From the cell containing the given text, extract its center point as (X, Y) coordinate. 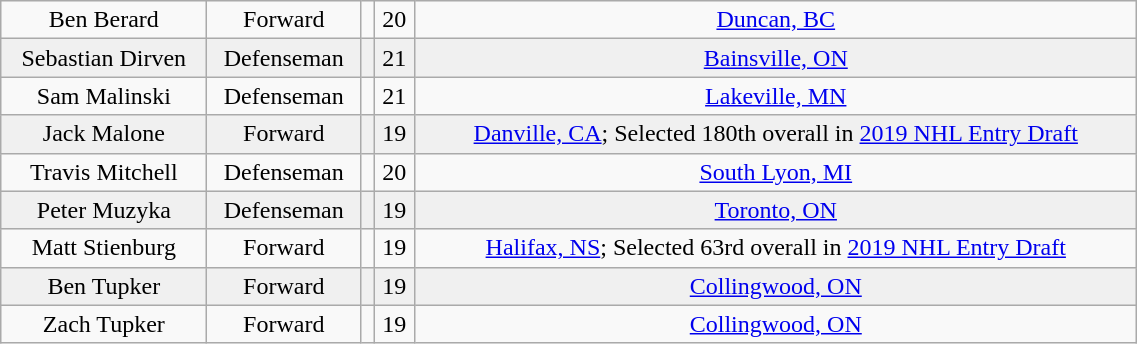
Sam Malinski (104, 96)
Toronto, ON (776, 210)
South Lyon, MI (776, 172)
Ben Berard (104, 20)
Lakeville, MN (776, 96)
Travis Mitchell (104, 172)
Bainsville, ON (776, 58)
Halifax, NS; Selected 63rd overall in 2019 NHL Entry Draft (776, 248)
Zach Tupker (104, 324)
Danville, CA; Selected 180th overall in 2019 NHL Entry Draft (776, 134)
Sebastian Dirven (104, 58)
Ben Tupker (104, 286)
Jack Malone (104, 134)
Matt Stienburg (104, 248)
Peter Muzyka (104, 210)
Duncan, BC (776, 20)
